Determine the (X, Y) coordinate at the center of the cell enclosing the given text.  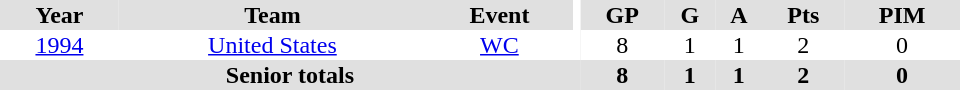
WC (500, 45)
GP (622, 15)
Senior totals (290, 75)
United States (272, 45)
Event (500, 15)
G (690, 15)
PIM (902, 15)
1994 (60, 45)
Team (272, 15)
Pts (804, 15)
A (738, 15)
Year (60, 15)
